Scan for the cell matching the given text and deliver its (X, Y) coordinate at center. 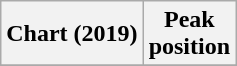
Peakposition (189, 34)
Chart (2019) (72, 34)
